Capture the cell that displays the provided text and extract its (X, Y) central coordinate. 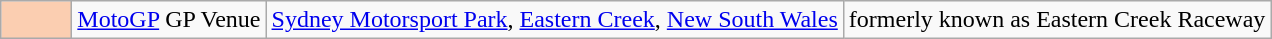
Sydney Motorsport Park, Eastern Creek, New South Wales (554, 20)
formerly known as Eastern Creek Raceway (1057, 20)
MotoGP GP Venue (169, 20)
